Provide the (X, Y) coordinate of the cell's center where the given text is located.  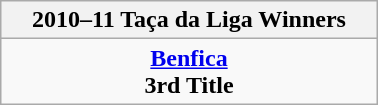
Benfica3rd Title (189, 72)
2010–11 Taça da Liga Winners (189, 20)
